Extract the [x, y] coordinate from the center of the cell holding the provided text.  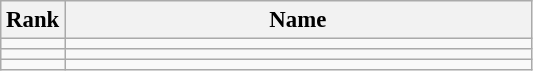
Name [298, 20]
Rank [33, 20]
